Detect which cell encompasses the target text, then output its (X, Y) center coordinate. 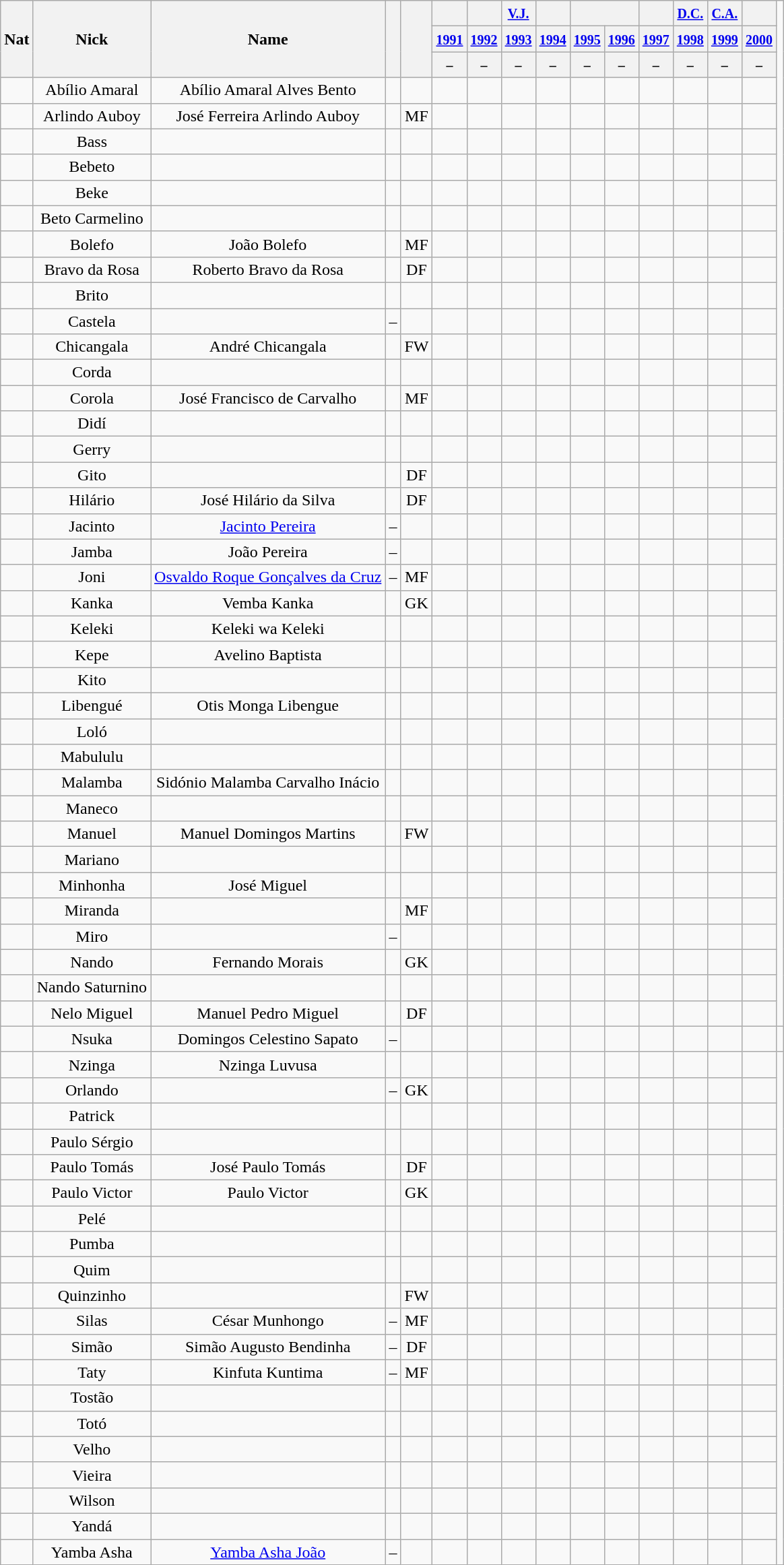
José Hilário da Silva (268, 501)
José Paulo Tomás (268, 1168)
Gito (92, 475)
Domingos Celestino Sapato (268, 1039)
Kepe (92, 654)
Tostão (92, 1398)
Jamba (92, 552)
Manuel Pedro Miguel (268, 1013)
Loló (92, 731)
Vemba Kanka (268, 603)
João Pereira (268, 552)
José Francisco de Carvalho (268, 398)
Minhonha (92, 885)
1992 (484, 39)
1995 (587, 39)
Corda (92, 373)
Avelino Baptista (268, 654)
1991 (450, 39)
Arlindo Auboy (92, 116)
Name (268, 39)
Manuel Domingos Martins (268, 834)
Yamba Asha (92, 1552)
Nando Saturnino (92, 988)
Chicangala (92, 347)
Velho (92, 1449)
Nsuka (92, 1039)
Mariano (92, 860)
1999 (725, 39)
Paulo Tomás (92, 1168)
Patrick (92, 1116)
Bass (92, 141)
Yamba Asha João (268, 1552)
Keleki wa Keleki (268, 629)
Simão (92, 1347)
D.C. (690, 13)
1997 (656, 39)
Roberto Bravo da Rosa (268, 269)
Silas (92, 1321)
Paulo Sérgio (92, 1142)
Nzinga Luvusa (268, 1064)
Castela (92, 321)
Fernando Morais (268, 962)
1994 (552, 39)
João Bolefo (268, 244)
Hilário (92, 501)
Corola (92, 398)
Miro (92, 936)
Pumba (92, 1244)
Taty (92, 1372)
Wilson (92, 1500)
Bolefo (92, 244)
Gerry (92, 449)
André Chicangala (268, 347)
Beto Carmelino (92, 218)
1993 (519, 39)
Abílio Amaral Alves Bento (268, 90)
Quinzinho (92, 1296)
Nat (17, 39)
Kanka (92, 603)
Joni (92, 577)
Totó (92, 1424)
Kinfuta Kuntima (268, 1372)
Nando (92, 962)
Jacinto (92, 526)
Libengué (92, 705)
Beke (92, 193)
Vieira (92, 1475)
2000 (758, 39)
Abílio Amaral (92, 90)
1996 (621, 39)
Maneco (92, 808)
José Miguel (268, 885)
Bravo da Rosa (92, 269)
Didí (92, 424)
Osvaldo Roque Gonçalves da Cruz (268, 577)
Malamba (92, 783)
Mabululu (92, 757)
José Ferreira Arlindo Auboy (268, 116)
1998 (690, 39)
Orlando (92, 1090)
Miranda (92, 911)
Quim (92, 1270)
Bebeto (92, 167)
V.J. (519, 13)
Sidónio Malamba Carvalho Inácio (268, 783)
C.A. (725, 13)
César Munhongo (268, 1321)
Kito (92, 680)
Jacinto Pereira (268, 526)
Keleki (92, 629)
Simão Augusto Bendinha (268, 1347)
Nick (92, 39)
Manuel (92, 834)
Pelé (92, 1219)
Nzinga (92, 1064)
Yandá (92, 1526)
Nelo Miguel (92, 1013)
Otis Monga Libengue (268, 705)
Brito (92, 295)
